From the cell containing the given text, extract its center point as (x, y) coordinate. 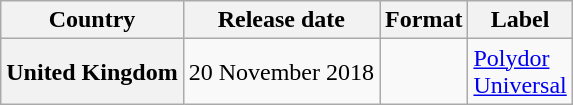
United Kingdom (92, 72)
20 November 2018 (281, 72)
PolydorUniversal (520, 72)
Country (92, 20)
Label (520, 20)
Release date (281, 20)
Format (424, 20)
